Determine the (X, Y) coordinate at the center of the cell enclosing the given text.  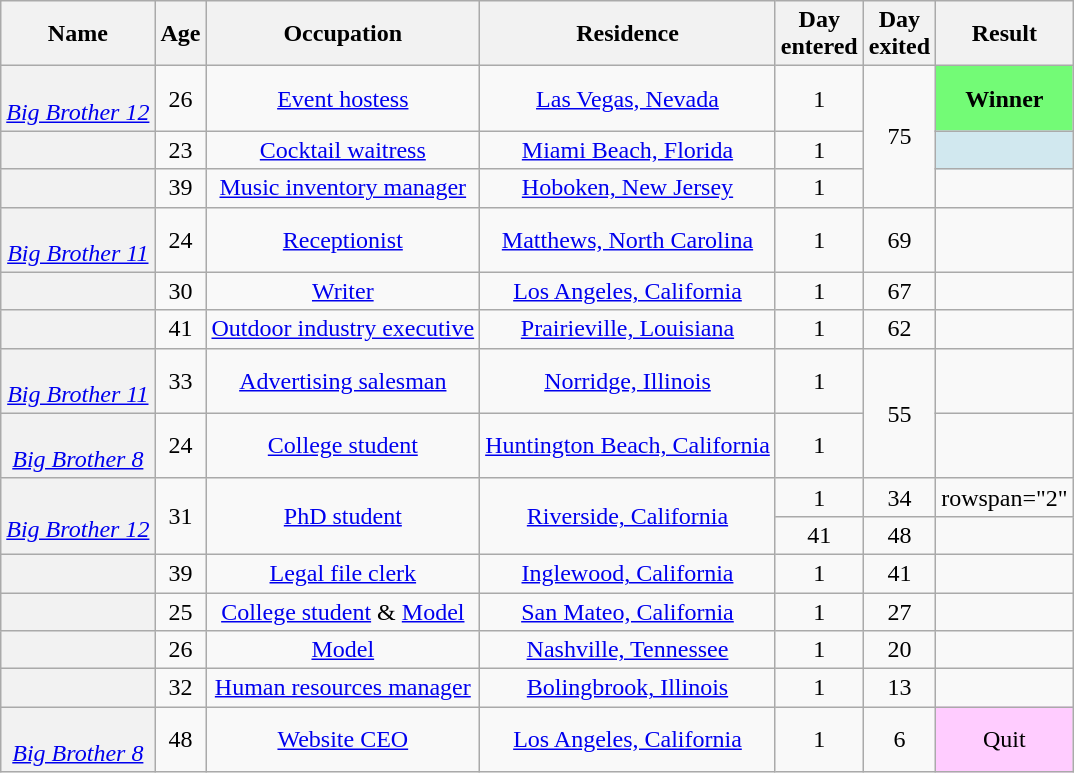
25 (180, 611)
Prairieville, Louisiana (628, 329)
34 (899, 497)
Result (1005, 34)
San Mateo, California (628, 611)
67 (899, 291)
Inglewood, California (628, 573)
Matthews, North Carolina (628, 240)
Advertising salesman (343, 380)
Human resources manager (343, 688)
27 (899, 611)
20 (899, 650)
Quit (1005, 740)
Las Vegas, Nevada (628, 98)
Nashville, Tennessee (628, 650)
Name (78, 34)
PhD student (343, 516)
13 (899, 688)
Age (180, 34)
Model (343, 650)
Event hostess (343, 98)
Occupation (343, 34)
6 (899, 740)
Dayexited (899, 34)
30 (180, 291)
Outdoor industry executive (343, 329)
College student & Model (343, 611)
33 (180, 380)
Huntington Beach, California (628, 446)
Norridge, Illinois (628, 380)
Writer (343, 291)
Receptionist (343, 240)
rowspan="2" (1005, 497)
Bolingbrook, Illinois (628, 688)
Dayentered (819, 34)
69 (899, 240)
Cocktail waitress (343, 150)
Winner (1005, 98)
31 (180, 516)
Miami Beach, Florida (628, 150)
23 (180, 150)
Hoboken, New Jersey (628, 188)
62 (899, 329)
75 (899, 136)
College student (343, 446)
Music inventory manager (343, 188)
55 (899, 413)
32 (180, 688)
Website CEO (343, 740)
Legal file clerk (343, 573)
Residence (628, 34)
Riverside, California (628, 516)
